Output the (X, Y) coordinate of the center of the cell containing the given text.  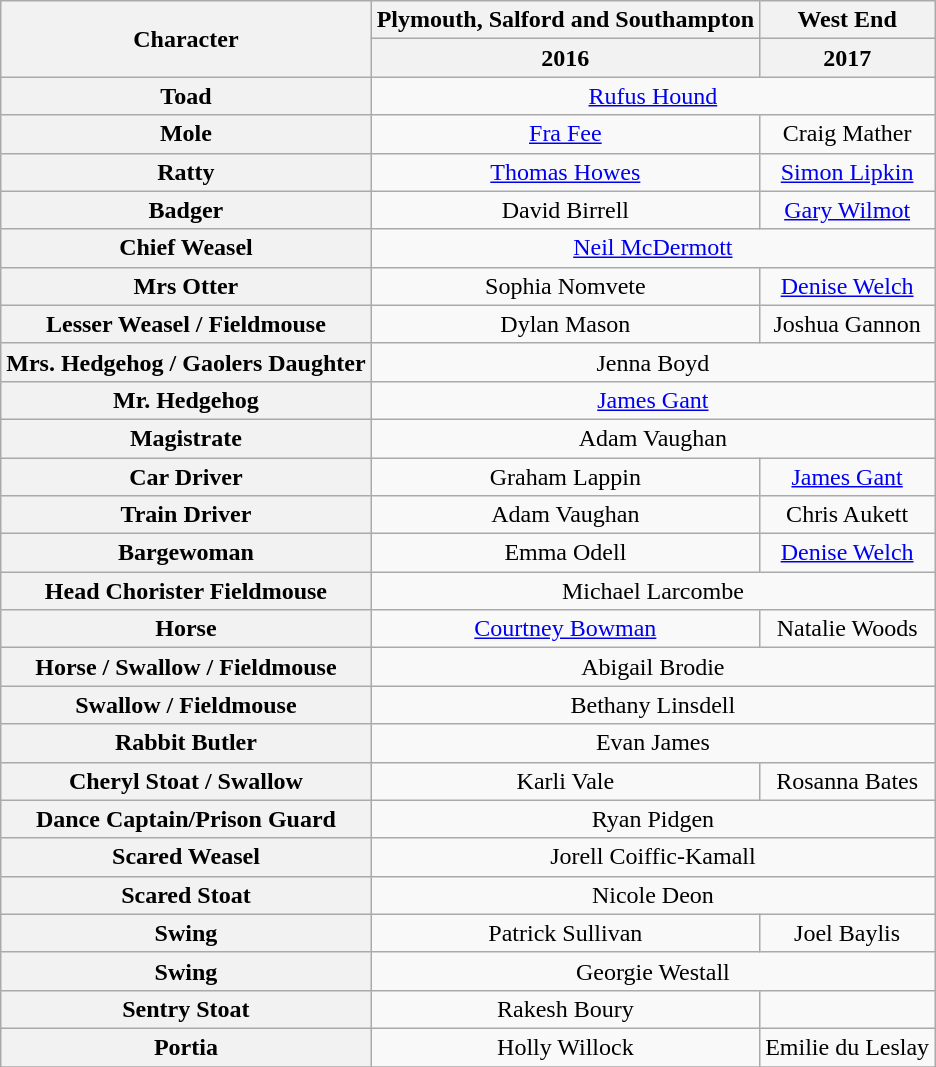
Dance Captain/Prison Guard (186, 819)
Rufus Hound (653, 96)
Plymouth, Salford and Southampton (565, 20)
Bethany Linsdell (653, 705)
Rakesh Boury (565, 1009)
2016 (565, 58)
Natalie Woods (848, 629)
Nicole Deon (653, 895)
Patrick Sullivan (565, 933)
Magistrate (186, 438)
Dylan Mason (565, 324)
Holly Willock (565, 1047)
Emma Odell (565, 553)
Neil McDermott (653, 248)
Mole (186, 134)
Joshua Gannon (848, 324)
Fra Fee (565, 134)
Sophia Nomvete (565, 286)
Chris Aukett (848, 515)
Courtney Bowman (565, 629)
Car Driver (186, 477)
Joel Baylis (848, 933)
Mrs Otter (186, 286)
Portia (186, 1047)
Karli Vale (565, 781)
Train Driver (186, 515)
Toad (186, 96)
Graham Lappin (565, 477)
Head Chorister Fieldmouse (186, 591)
Jenna Boyd (653, 362)
Character (186, 39)
Scared Weasel (186, 857)
Rosanna Bates (848, 781)
David Birrell (565, 210)
Cheryl Stoat / Swallow (186, 781)
Mrs. Hedgehog / Gaolers Daughter (186, 362)
Horse (186, 629)
Horse / Swallow / Fieldmouse (186, 667)
Sentry Stoat (186, 1009)
Thomas Howes (565, 172)
Badger (186, 210)
2017 (848, 58)
Rabbit Butler (186, 743)
Mr. Hedgehog (186, 400)
Bargewoman (186, 553)
West End (848, 20)
Scared Stoat (186, 895)
Georgie Westall (653, 971)
Ryan Pidgen (653, 819)
Evan James (653, 743)
Gary Wilmot (848, 210)
Simon Lipkin (848, 172)
Abigail Brodie (653, 667)
Chief Weasel (186, 248)
Jorell Coiffic-Kamall (653, 857)
Michael Larcombe (653, 591)
Ratty (186, 172)
Emilie du Leslay (848, 1047)
Craig Mather (848, 134)
Lesser Weasel / Fieldmouse (186, 324)
Swallow / Fieldmouse (186, 705)
